Locate the cell with the specified text and output its [X, Y] center coordinate. 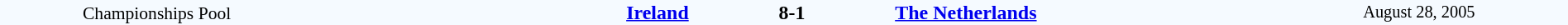
Championships Pool [157, 12]
Ireland [501, 12]
August 28, 2005 [1419, 12]
8-1 [791, 12]
The Netherlands [1082, 12]
